Extract the [x, y] coordinate from the center of the cell holding the provided text.  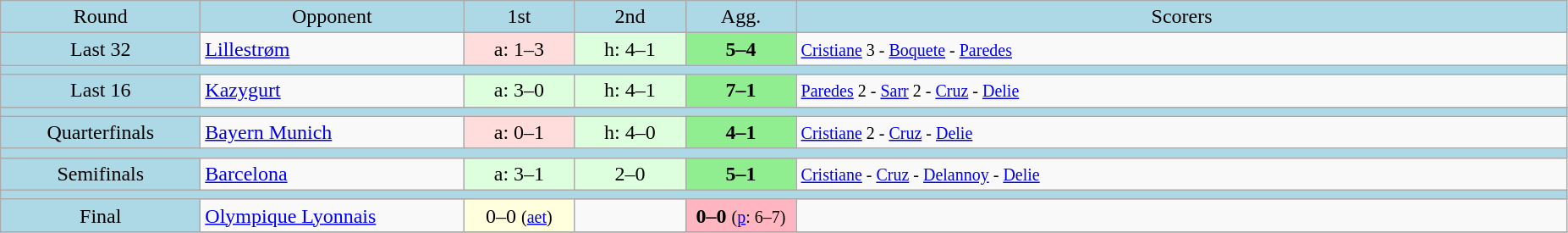
5–1 [741, 174]
a: 3–1 [520, 174]
0–0 (aet) [520, 215]
2–0 [630, 174]
Quarterfinals [101, 132]
Round [101, 17]
0–0 (p: 6–7) [741, 215]
Bayern Munich [332, 132]
5–4 [741, 49]
Lillestrøm [332, 49]
Last 32 [101, 49]
Agg. [741, 17]
7–1 [741, 91]
Olympique Lyonnais [332, 215]
a: 3–0 [520, 91]
2nd [630, 17]
a: 0–1 [520, 132]
1st [520, 17]
Cristiane - Cruz - Delannoy - Delie [1181, 174]
Cristiane 3 - Boquete - Paredes [1181, 49]
Paredes 2 - Sarr 2 - Cruz - Delie [1181, 91]
Last 16 [101, 91]
4–1 [741, 132]
Opponent [332, 17]
Final [101, 215]
Scorers [1181, 17]
Kazygurt [332, 91]
Semifinals [101, 174]
Barcelona [332, 174]
Cristiane 2 - Cruz - Delie [1181, 132]
a: 1–3 [520, 49]
h: 4–0 [630, 132]
